Output the [x, y] coordinate of the center of the cell containing the given text.  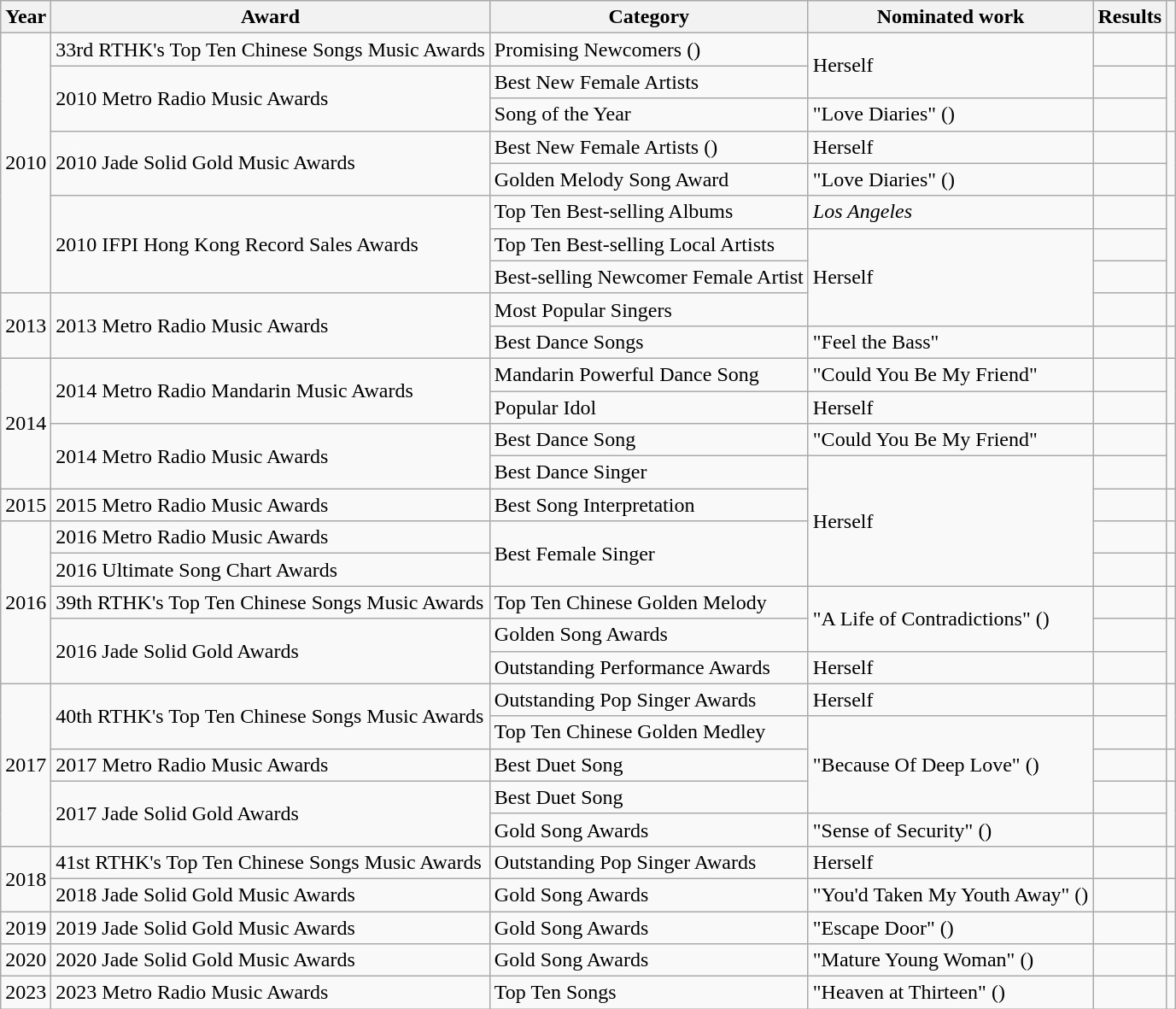
Best-selling Newcomer Female Artist [649, 277]
Top Ten Songs [649, 993]
2017 Jade Solid Gold Awards [270, 813]
33rd RTHK's Top Ten Chinese Songs Music Awards [270, 50]
2019 [26, 927]
Song of the Year [649, 114]
Popular Idol [649, 408]
2010 Jade Solid Gold Music Awards [270, 163]
2014 [26, 423]
Outstanding Performance Awards [649, 667]
Top Ten Chinese Golden Medley [649, 732]
2010 Metro Radio Music Awards [270, 98]
"Mature Young Woman" () [951, 960]
"Heaven at Thirteen" () [951, 993]
2016 Metro Radio Music Awards [270, 537]
2016 Ultimate Song Chart Awards [270, 570]
Category [649, 17]
2019 Jade Solid Gold Music Awards [270, 927]
Most Popular Singers [649, 309]
Golden Song Awards [649, 635]
2014 Metro Radio Mandarin Music Awards [270, 390]
Year [26, 17]
Golden Melody Song Award [649, 179]
Results [1130, 17]
41st RTHK's Top Ten Chinese Songs Music Awards [270, 862]
Promising Newcomers () [649, 50]
2014 Metro Radio Music Awards [270, 456]
2015 Metro Radio Music Awards [270, 505]
39th RTHK's Top Ten Chinese Songs Music Awards [270, 602]
Best Female Singer [649, 554]
2017 Metro Radio Music Awards [270, 765]
2018 Jade Solid Gold Music Awards [270, 895]
Top Ten Chinese Golden Melody [649, 602]
Top Ten Best-selling Albums [649, 212]
"Escape Door" () [951, 927]
2020 [26, 960]
2016 Jade Solid Gold Awards [270, 651]
2020 Jade Solid Gold Music Awards [270, 960]
40th RTHK's Top Ten Chinese Songs Music Awards [270, 716]
2013 [26, 326]
Best Dance Singer [649, 472]
Best Song Interpretation [649, 505]
Mandarin Powerful Dance Song [649, 374]
Top Ten Best-selling Local Artists [649, 244]
Best New Female Artists () [649, 147]
Los Angeles [951, 212]
"Because Of Deep Love" () [951, 765]
2023 Metro Radio Music Awards [270, 993]
2010 IFPI Hong Kong Record Sales Awards [270, 244]
2018 [26, 878]
2017 [26, 765]
Best Dance Songs [649, 342]
Best New Female Artists [649, 82]
2016 [26, 602]
2010 [26, 163]
Award [270, 17]
"You'd Taken My Youth Away" () [951, 895]
2015 [26, 505]
Nominated work [951, 17]
2023 [26, 993]
Best Dance Song [649, 440]
2013 Metro Radio Music Awards [270, 326]
"Feel the Bass" [951, 342]
"Sense of Security" () [951, 830]
"A Life of Contradictions" () [951, 619]
